Return [X, Y] of the center of cell containing provided text 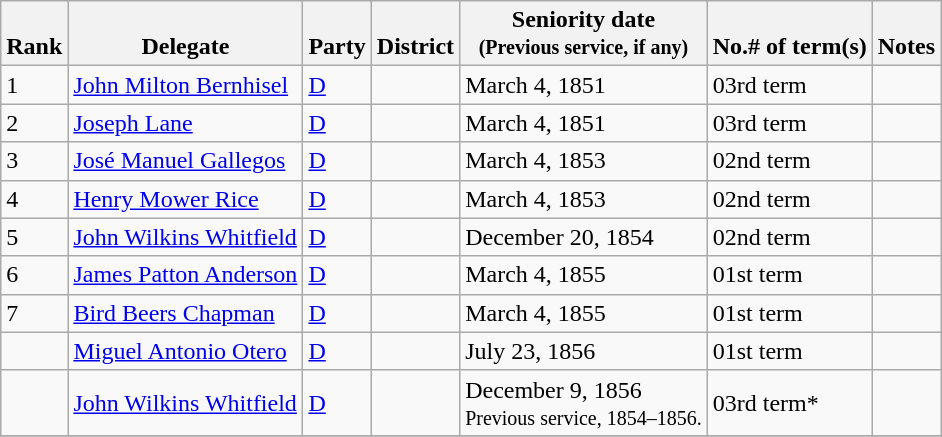
5 [34, 237]
3 [34, 161]
Delegate [186, 34]
03rd term* [790, 402]
Party [337, 34]
December 9, 1856Previous service, 1854–1856. [584, 402]
December 20, 1854 [584, 237]
James Patton Anderson [186, 275]
Seniority date(Previous service, if any) [584, 34]
2 [34, 123]
6 [34, 275]
Joseph Lane [186, 123]
Henry Mower Rice [186, 199]
1 [34, 85]
Notes [906, 34]
John Milton Bernhisel [186, 85]
Rank [34, 34]
Bird Beers Chapman [186, 313]
José Manuel Gallegos [186, 161]
4 [34, 199]
July 23, 1856 [584, 351]
Miguel Antonio Otero [186, 351]
District [415, 34]
7 [34, 313]
No.# of term(s) [790, 34]
